Output the (X, Y) coordinate of the center of the cell containing the given text.  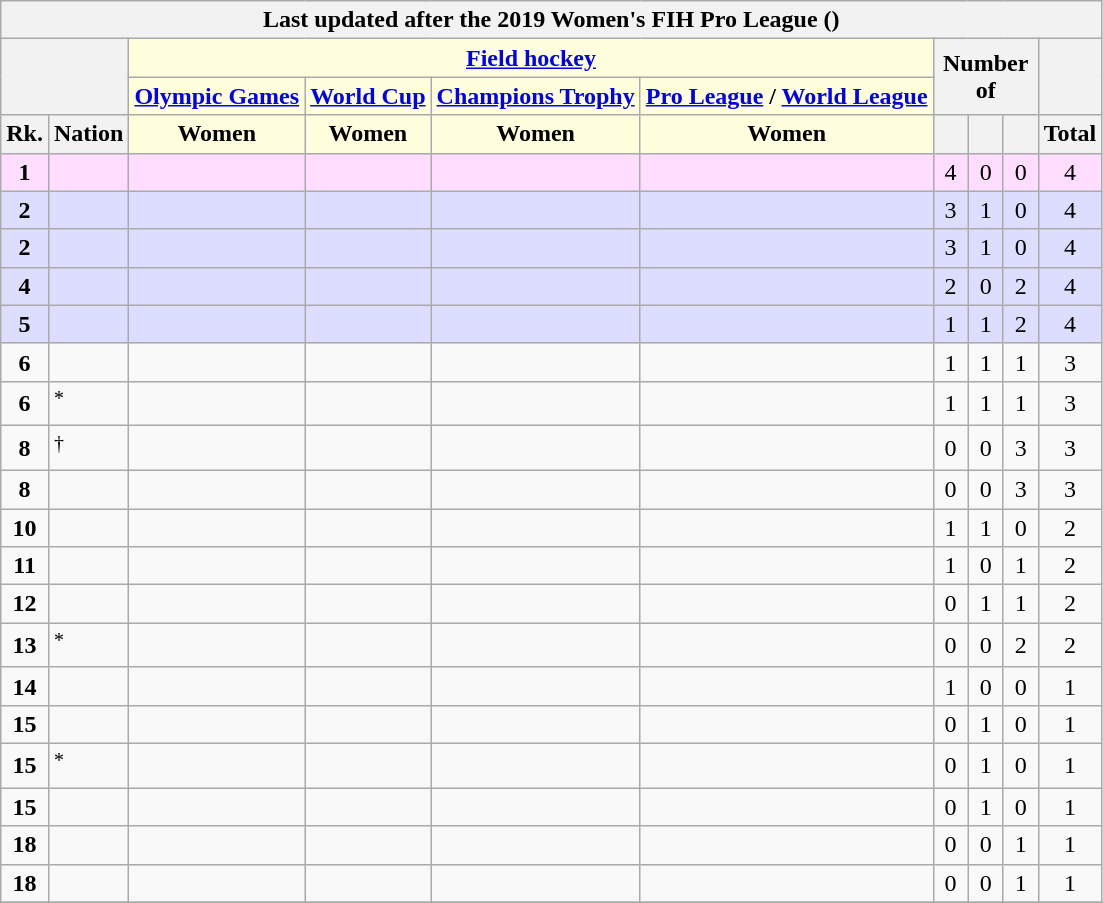
Last updated after the 2019 Women's FIH Pro League () (552, 20)
Pro League / World League (786, 96)
Nation (88, 134)
14 (25, 686)
World Cup (368, 96)
Field hockey (531, 58)
Rk. (25, 134)
11 (25, 566)
10 (25, 528)
12 (25, 604)
Total (1070, 134)
Number of (986, 77)
13 (25, 646)
Champions Trophy (536, 96)
5 (25, 324)
Olympic Games (217, 96)
† (88, 448)
